For the text-containing cell, return its midpoint in [X, Y] coordinate format. 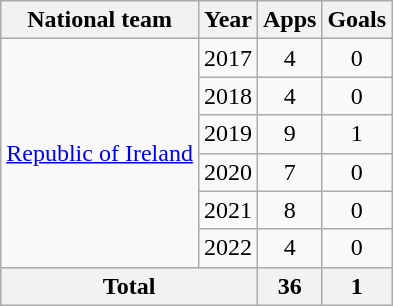
2019 [228, 134]
2020 [228, 172]
Republic of Ireland [100, 153]
7 [289, 172]
Year [228, 20]
2022 [228, 248]
36 [289, 286]
Apps [289, 20]
Total [130, 286]
2021 [228, 210]
2017 [228, 58]
8 [289, 210]
9 [289, 134]
2018 [228, 96]
Goals [357, 20]
National team [100, 20]
